Return the [X, Y] coordinate for the center point of the cell that contains the specified text.  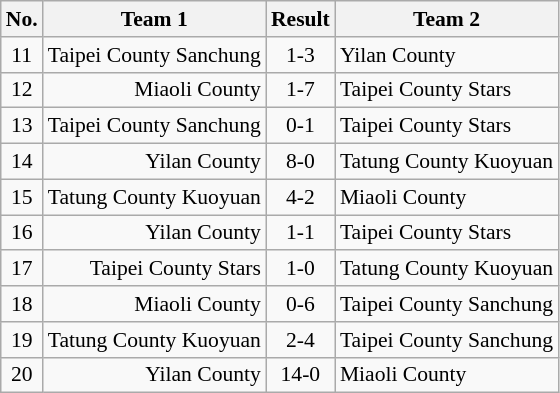
2-4 [300, 340]
0-1 [300, 126]
11 [22, 55]
Result [300, 19]
0-6 [300, 304]
14-0 [300, 375]
Team 1 [154, 19]
14 [22, 162]
1-0 [300, 269]
16 [22, 233]
13 [22, 126]
20 [22, 375]
4-2 [300, 197]
8-0 [300, 162]
19 [22, 340]
12 [22, 90]
1-1 [300, 233]
15 [22, 197]
18 [22, 304]
1-7 [300, 90]
17 [22, 269]
Team 2 [446, 19]
No. [22, 19]
1-3 [300, 55]
